Extract the (X, Y) coordinate from the center of the cell holding the provided text.  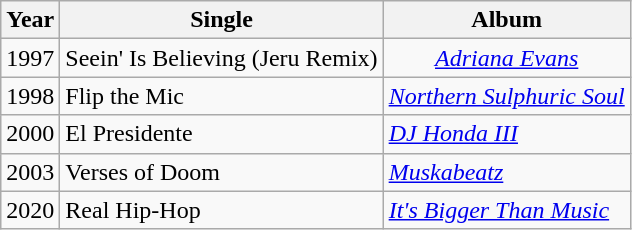
It's Bigger Than Music (506, 210)
DJ Honda III (506, 134)
1997 (30, 58)
Verses of Doom (222, 172)
2003 (30, 172)
Flip the Mic (222, 96)
El Presidente (222, 134)
Year (30, 20)
Real Hip-Hop (222, 210)
Muskabeatz (506, 172)
Single (222, 20)
1998 (30, 96)
2020 (30, 210)
Adriana Evans (506, 58)
Seein' Is Believing (Jeru Remix) (222, 58)
2000 (30, 134)
Northern Sulphuric Soul (506, 96)
Album (506, 20)
